Identify which cell holds the provided text, then report its (x, y) central coordinate. 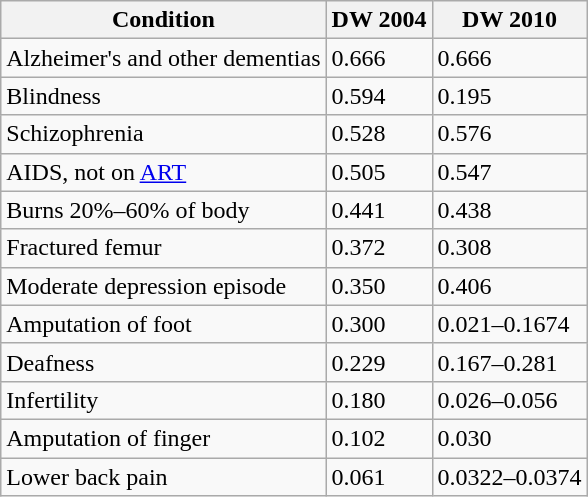
Amputation of foot (164, 324)
0.350 (379, 286)
0.547 (510, 172)
0.229 (379, 362)
0.300 (379, 324)
0.528 (379, 134)
Alzheimer's and other dementias (164, 58)
0.021–0.1674 (510, 324)
Moderate depression episode (164, 286)
Infertility (164, 400)
Lower back pain (164, 477)
0.030 (510, 438)
0.102 (379, 438)
0.0322–0.0374 (510, 477)
Deafness (164, 362)
Fractured femur (164, 248)
Amputation of finger (164, 438)
0.406 (510, 286)
0.061 (379, 477)
0.180 (379, 400)
0.167–0.281 (510, 362)
0.308 (510, 248)
0.438 (510, 210)
AIDS, not on ART (164, 172)
0.576 (510, 134)
0.441 (379, 210)
Blindness (164, 96)
DW 2004 (379, 20)
Schizophrenia (164, 134)
0.594 (379, 96)
DW 2010 (510, 20)
Burns 20%–60% of body (164, 210)
0.505 (379, 172)
0.372 (379, 248)
0.195 (510, 96)
Condition (164, 20)
0.026–0.056 (510, 400)
